Search for the cell housing the specified text and yield its (X, Y) center coordinate. 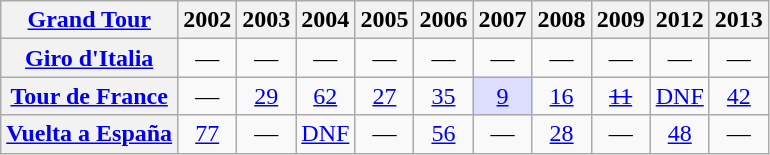
28 (562, 134)
2006 (444, 20)
35 (444, 96)
62 (326, 96)
29 (266, 96)
42 (738, 96)
2003 (266, 20)
27 (384, 96)
2008 (562, 20)
16 (562, 96)
2002 (208, 20)
Giro d'Italia (90, 58)
2005 (384, 20)
2013 (738, 20)
9 (502, 96)
56 (444, 134)
2009 (620, 20)
2007 (502, 20)
2012 (680, 20)
11 (620, 96)
77 (208, 134)
Tour de France (90, 96)
Grand Tour (90, 20)
2004 (326, 20)
48 (680, 134)
Vuelta a España (90, 134)
